Output the (X, Y) coordinate of the center of the cell containing the given text.  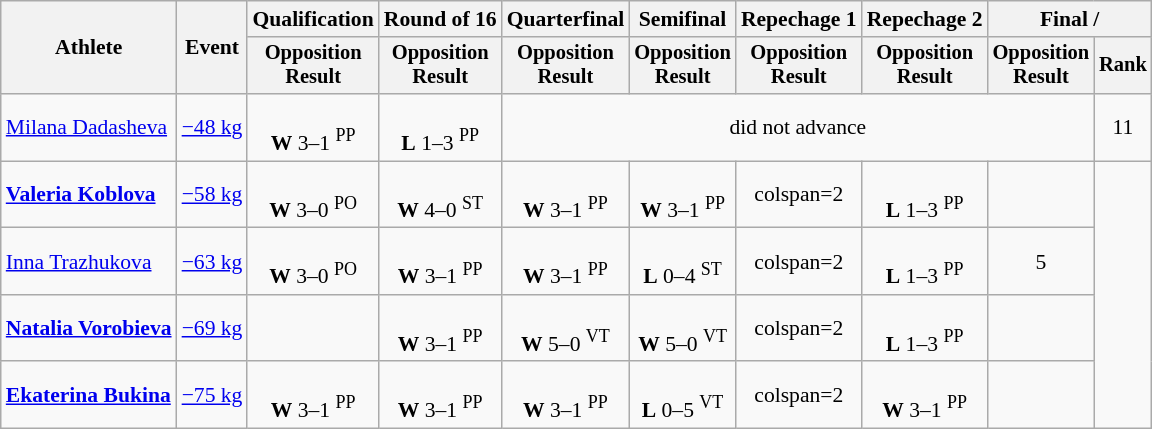
Ekaterina Bukina (89, 396)
Rank (1123, 66)
−48 kg (212, 128)
Valeria Koblova (89, 194)
Final / (1070, 19)
Milana Dadasheva (89, 128)
−58 kg (212, 194)
Repechage 1 (799, 19)
−69 kg (212, 328)
−75 kg (212, 396)
did not advance (798, 128)
11 (1123, 128)
Repechage 2 (925, 19)
Athlete (89, 48)
L 0–4 ST (682, 262)
Semifinal (682, 19)
Natalia Vorobieva (89, 328)
Inna Trazhukova (89, 262)
5 (1042, 262)
−63 kg (212, 262)
Quarterfinal (566, 19)
Round of 16 (440, 19)
Qualification (312, 19)
W 4–0 ST (440, 194)
L 0–5 VT (682, 396)
Event (212, 48)
